Output the (x, y) coordinate of the center of the cell containing the given text.  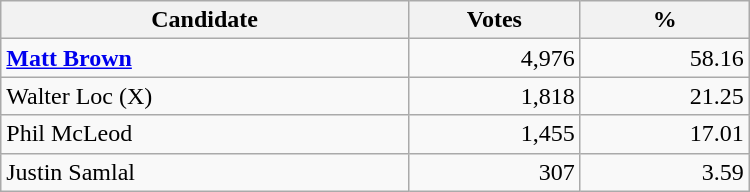
3.59 (664, 172)
% (664, 20)
Votes (494, 20)
1,455 (494, 134)
1,818 (494, 96)
21.25 (664, 96)
4,976 (494, 58)
Walter Loc (X) (205, 96)
Candidate (205, 20)
Justin Samlal (205, 172)
Phil McLeod (205, 134)
Matt Brown (205, 58)
17.01 (664, 134)
58.16 (664, 58)
307 (494, 172)
